Return the (x, y) coordinate for the center point of the cell that contains the specified text.  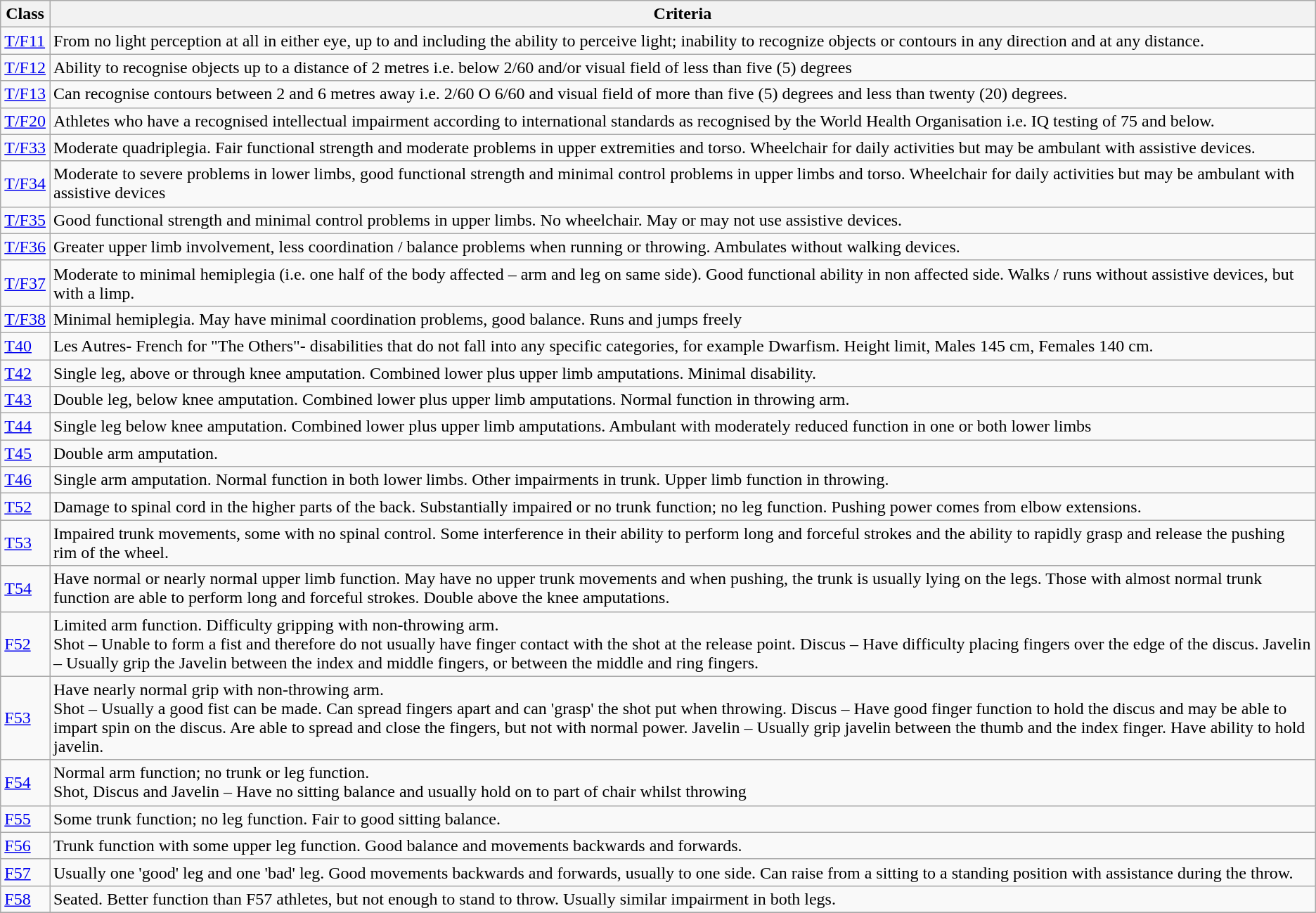
T/F35 (25, 220)
T43 (25, 400)
F54 (25, 783)
T/F12 (25, 67)
T/F34 (25, 184)
T52 (25, 507)
T/F20 (25, 121)
Can recognise contours between 2 and 6 metres away i.e. 2/60 O 6/60 and visual field of more than five (5) degrees and less than twenty (20) degrees. (682, 94)
F58 (25, 899)
Double leg, below knee amputation. Combined lower plus upper limb amputations. Normal function in throwing arm. (682, 400)
T/F36 (25, 247)
Criteria (682, 14)
Greater upper limb involvement, less coordination / balance problems when running or throwing. Ambulates without walking devices. (682, 247)
Seated. Better function than F57 athletes, but not enough to stand to throw. Usually similar impairment in both legs. (682, 899)
F56 (25, 846)
Double arm amputation. (682, 453)
F55 (25, 819)
T/F37 (25, 283)
Trunk function with some upper leg function. Good balance and movements backwards and forwards. (682, 846)
T/F13 (25, 94)
Some trunk function; no leg function. Fair to good sitting balance. (682, 819)
Class (25, 14)
Minimal hemiplegia. May have minimal coordination problems, good balance. Runs and jumps freely (682, 319)
Ability to recognise objects up to a distance of 2 metres i.e. below 2/60 and/or visual field of less than five (5) degrees (682, 67)
T40 (25, 346)
F57 (25, 872)
Single arm amputation. Normal function in both lower limbs. Other impairments in trunk. Upper limb function in throwing. (682, 480)
Good functional strength and minimal control problems in upper limbs. No wheelchair. May or may not use assistive devices. (682, 220)
T44 (25, 427)
T46 (25, 480)
T53 (25, 543)
T54 (25, 589)
Single leg below knee amputation. Combined lower plus upper limb amputations. Ambulant with moderately reduced function in one or both lower limbs (682, 427)
Normal arm function; no trunk or leg function.Shot, Discus and Javelin – Have no sitting balance and usually hold on to part of chair whilst throwing (682, 783)
F53 (25, 718)
T42 (25, 373)
T/F11 (25, 41)
T/F33 (25, 148)
Single leg, above or through knee amputation. Combined lower plus upper limb amputations. Minimal disability. (682, 373)
T45 (25, 453)
T/F38 (25, 319)
F52 (25, 644)
